For the text-containing cell, return its midpoint in (x, y) coordinate format. 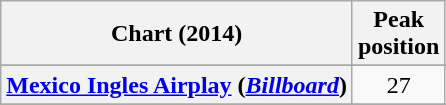
Mexico Ingles Airplay (Billboard) (177, 85)
27 (398, 85)
Peakposition (398, 34)
Chart (2014) (177, 34)
